Scan for the cell matching the given text and deliver its (x, y) coordinate at center. 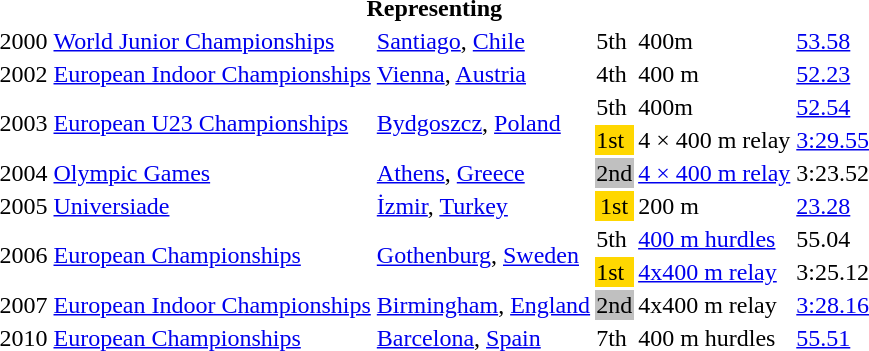
İzmir, Turkey (483, 206)
European U23 Championships (212, 124)
World Junior Championships (212, 41)
Vienna, Austria (483, 74)
200 m (714, 206)
Universiade (212, 206)
400 m (714, 74)
4th (614, 74)
Athens, Greece (483, 173)
Olympic Games (212, 173)
European Championships (212, 256)
Birmingham, England (483, 305)
Gothenburg, Sweden (483, 256)
Bydgoszcz, Poland (483, 124)
Santiago, Chile (483, 41)
400 m hurdles (714, 239)
